Pinpoint the cell where the given text exists, returning its [X, Y] midpoint coordinate. 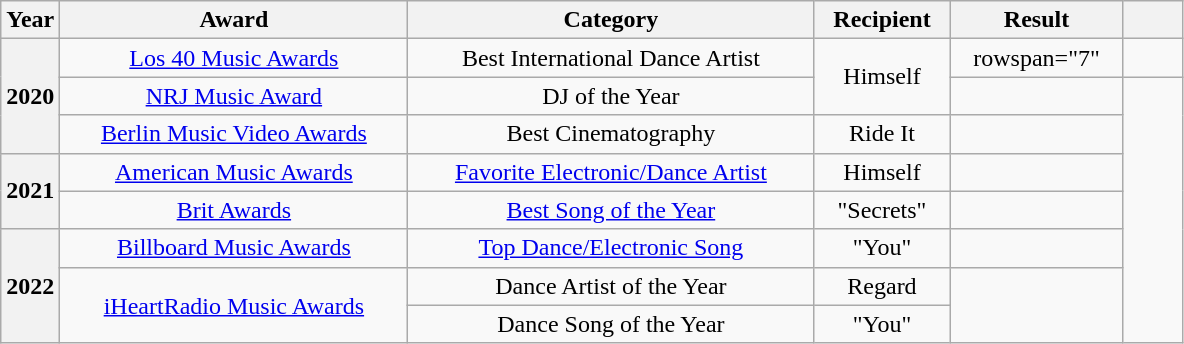
NRJ Music Award [234, 96]
Ride It [882, 134]
Dance Song of the Year [611, 324]
Best International Dance Artist [611, 58]
Category [611, 20]
Best Cinematography [611, 134]
"Secrets" [882, 210]
Favorite Electronic/Dance Artist [611, 172]
Best Song of the Year [611, 210]
Top Dance/Electronic Song [611, 248]
Recipient [882, 20]
rowspan="7" [1036, 58]
Brit Awards [234, 210]
Award [234, 20]
Los 40 Music Awards [234, 58]
DJ of the Year [611, 96]
2022 [30, 286]
2021 [30, 191]
American Music Awards [234, 172]
Dance Artist of the Year [611, 286]
Regard [882, 286]
Billboard Music Awards [234, 248]
iHeartRadio Music Awards [234, 305]
Berlin Music Video Awards [234, 134]
Result [1036, 20]
2020 [30, 96]
Year [30, 20]
